Determine the (x, y) coordinate at the center of the cell enclosing the given text.  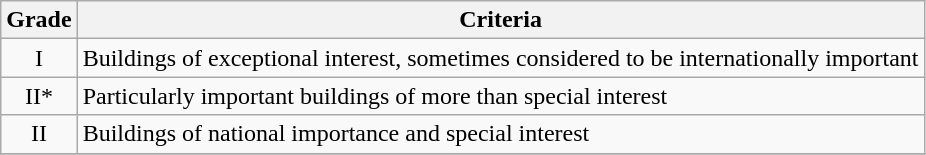
II (39, 134)
Particularly important buildings of more than special interest (500, 96)
Buildings of national importance and special interest (500, 134)
Buildings of exceptional interest, sometimes considered to be internationally important (500, 58)
I (39, 58)
Grade (39, 20)
II* (39, 96)
Criteria (500, 20)
